Search for the cell housing the specified text and yield its [X, Y] center coordinate. 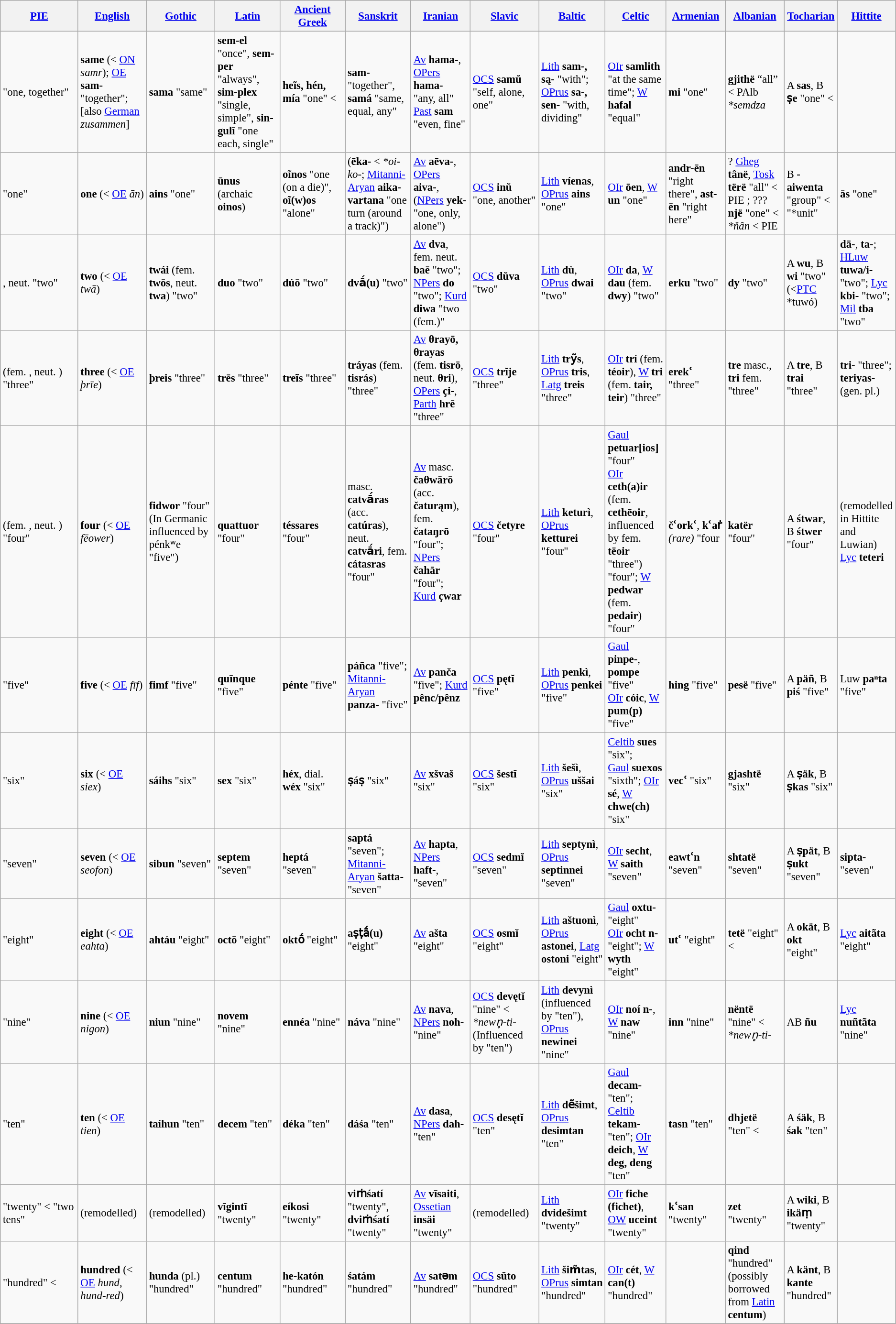
sem-el "once", sem-per "always", sim-plex "single, simple", sin-gulī "one each, single" [248, 92]
déka "ten" [313, 1124]
A śäk, B śak "ten" [811, 1124]
Gaul pinpe-, pompe "five"OIr cóic, W pum(p) "five" [636, 686]
qind "hundred" (possibly borrowed from Latin centum) [754, 1282]
ahtáu "eight" [181, 939]
nëntë "nine" < *newn̥-ti- [754, 1022]
Av nava, NPers noh- "nine" [440, 1022]
héx, dial. wéx "six" [313, 781]
Av ašta "eight" [440, 939]
one (< OE ān) [112, 194]
Av masc. čaθwārō (acc. čaturąm), fem. čataŋrō "four"; NPers čahār "four"; Kurd çwar [440, 532]
Gaul decam- "ten";Celtib tekam- "ten"; OIr deich, W deg, deng "ten" [636, 1124]
"hundred" < [39, 1282]
Av vīsaiti, Ossetian insäi "twenty" [440, 1213]
"eight" [39, 939]
Lith dẽšimt, OPrus desimtan "ten" [572, 1124]
Av hapta, NPers haft-, "seven" [440, 864]
śatám "hundred" [378, 1282]
treĩs "three" [313, 378]
Av dva, fem. neut. baē "two"; NPers do "two"; Kurd diwa "two (fem.)" [440, 283]
OCS inŭ "one, another" [505, 194]
Av satǝm "hundred" [440, 1282]
OCS samŭ "self, alone, one" [505, 92]
OCS pętĭ "five" [505, 686]
sam- "together", samá "same, equal, any" [378, 92]
tri- "three"; teriyas- (gen. pl.) [866, 378]
hunda (pl.) "hundred" [181, 1282]
octō "eight" [248, 939]
Lith šim̃tas, OPrus simtan "hundred" [572, 1282]
"seven" [39, 864]
OCS četyre "four" [505, 532]
Gaul oxtu- "eight"OIr ocht n- "eight"; W wyth "eight" [636, 939]
Lith devynì (influenced by "ten"), OPrus newinei "nine" [572, 1022]
Av dasa, NPers dah- "ten" [440, 1124]
Lyc aitãta "eight" [866, 939]
trēs "three" [248, 378]
náva "nine" [378, 1022]
OIr samlith "at the same time"; W hafal "equal" [636, 92]
Iranian [440, 16]
sáihs "six" [181, 781]
vecʿ "six" [696, 781]
fidwor "four" (In Germanic influenced by pénkʷe "five") [181, 532]
Lith penkì, OPrus penkei "five" [572, 686]
six (< OE siex) [112, 781]
fimf "five" [181, 686]
erku "two" [696, 283]
"twenty" < "two tens" [39, 1213]
OIr da, W dau (fem. dwy) "two" [636, 283]
gjashtë "six" [754, 781]
nine (< OE nigon) [112, 1022]
Albanian [754, 16]
tasn "ten" [696, 1124]
gjithë “all” < PAlb *semdza [754, 92]
tre masc., tri fem. "three" [754, 378]
OCS šestĭ "six" [505, 781]
OIr secht, W saith "seven" [636, 864]
þreis "three" [181, 378]
Armenian [696, 16]
OCS trĭje "three" [505, 378]
Celtib sues "six";Gaul suexos "sixth"; OIr sé, W chwe(ch) "six" [636, 781]
"five" [39, 686]
Lith dvidešimt "twenty" [572, 1213]
páñca "five"; Mitanni-Aryan panza- "five" [378, 686]
tetë "eight" < [754, 939]
viṁśatí "twenty", dviṁśatí "twenty" [378, 1213]
inn "nine" [696, 1022]
Luw paⁿta "five" [866, 686]
tráyas (fem. tisrás) "three" [378, 378]
eawtʿn "seven" [696, 864]
oktṓ "eight" [313, 939]
duo "two" [248, 283]
decem "ten" [248, 1124]
taíhun "ten" [181, 1124]
ennéa "nine" [313, 1022]
Lith trỹs, OPrus tris, Latg treis "three" [572, 378]
sibun "seven" [181, 864]
OCS desętĭ "ten" [505, 1124]
? Gheg tânë, Tosk tërë "all" < PIE ; ??? një "one" < *ňân < PIE [754, 194]
(fem. , neut. ) "four" [39, 532]
dy "two" [754, 283]
masc. catvā́ras (acc. catúras), neut. catvā́ri, fem. cátasras "four" [378, 532]
two (< OE twā) [112, 283]
eight (< OE eahta) [112, 939]
Celtic [636, 16]
"ten" [39, 1124]
OCS dŭva "two" [505, 283]
OIr fiche (fichet), OW uceint "twenty" [636, 1213]
A päñ, B piś "five" [811, 686]
dvā́(u) "two" [378, 283]
ās "one" [866, 194]
hundred (< OE hund, hund-red) [112, 1282]
(fem. , neut. ) "three" [39, 378]
he-katón "hundred" [313, 1282]
OIr noí n-, W naw "nine" [636, 1022]
mi "one" [696, 92]
zet "twenty" [754, 1213]
quīnque "five" [248, 686]
pesë "five" [754, 686]
Gothic [181, 16]
OCS osmĭ "eight" [505, 939]
AB ñu [811, 1022]
A śtwar, B śtwer "four" [811, 532]
niun "nine" [181, 1022]
oĩnos "one (on a die)", oĩ(w)os "alone" [313, 194]
(remodelled in Hittite and Luwian) Lyc teteri [866, 532]
same (< ON samr); OE sam- "together"; [also German zusammen] [112, 92]
Av panča "five"; Kurd pênc/pênz [440, 686]
A tre, B trai "three" [811, 378]
A sas, B ṣe "one" < [811, 92]
Slavic [505, 16]
Lith víenas, OPrus ains "one" [572, 194]
aṣṭā́(u) "eight" [378, 939]
A ṣäk, B ṣkas "six" [811, 781]
Lith septynì, OPrus septinnei "seven" [572, 864]
kʿsan "twenty" [696, 1213]
sama "same" [181, 92]
OCS sŭto "hundred" [505, 1282]
ṣáṣ "six" [378, 781]
katër "four" [754, 532]
saptá "seven"; Mitanni-Aryan šatta- "seven" [378, 864]
septem "seven" [248, 864]
"six" [39, 781]
five (< OE fīf) [112, 686]
dā-, ta-; HLuw tuwa/i- "two"; Lyc kbi- "two"; Mil tba "two" [866, 283]
Lith šešì, OPrus uššai "six" [572, 781]
A wu, B wi "two"(<PTC *tuwó) [811, 283]
"nine" [39, 1022]
Baltic [572, 16]
andr-ēn "right there", ast-ēn "right here" [696, 194]
utʿ "eight" [696, 939]
Lyc nuñtãta "nine" [866, 1022]
"one" [39, 194]
seven (< OE seofon) [112, 864]
OCS sedmĭ "seven" [505, 864]
Av aēva-, OPers aiva-, (NPers yek- "one, only, alone") [440, 194]
Sanskrit [378, 16]
čʿorkʿ, kʿaṙ (rare) "four [696, 532]
Gaul petuar[ios] "four"OIr ceth(a)ir (fem. cethēoir, influenced by fem. tēoir "three") "four"; W pedwar (fem. pedair) "four" [636, 532]
(ēka- < *oi-ko-; Mitanni-Aryan aika-vartana "one turn (around a track)") [378, 194]
Lith aštuonì, OPrus astonei, Latg ostoni "eight" [572, 939]
Av xšvaš "six" [440, 781]
vīgintī "twenty" [248, 1213]
erekʿ "three" [696, 378]
eíkosi "twenty" [313, 1213]
ūnus (archaic oinos) [248, 194]
Lith sam-, są- "with"; OPrus sa-, sen- "with, dividing" [572, 92]
PIE [39, 16]
novem "nine" [248, 1022]
dhjetë "ten" < [754, 1124]
centum "hundred" [248, 1282]
OIr cét, W can(t) "hundred" [636, 1282]
A wiki, B ikäṃ "twenty" [811, 1213]
Hittite [866, 16]
quattuor "four" [248, 532]
, neut. "two" [39, 283]
heĩs, hén, mía "one" < [313, 92]
dúō "two" [313, 283]
Lith keturì, OPrus ketturei "four" [572, 532]
"one, together" [39, 92]
Latin [248, 16]
English [112, 16]
three (< OE þrīe) [112, 378]
OIr trí (fem. téoir), W tri (fem. tair, teir) "three" [636, 378]
OCS devętĭ "nine" < *newn̥-ti- (Influenced by "ten") [505, 1022]
Ancient Greek [313, 16]
shtatë "seven" [754, 864]
Tocharian [811, 16]
téssares "four" [313, 532]
A ṣpät, B ṣukt "seven" [811, 864]
A känt, B kante "hundred" [811, 1282]
Av θrayō, θrayas (fem. tisrō, neut. θri), OPers çi-, Parth hrē "three" [440, 378]
twái (fem. twōs, neut. twa) "two" [181, 283]
ains "one" [181, 194]
A okät, B okt "eight" [811, 939]
dáśa "ten" [378, 1124]
Lith dù, OPrus dwai "two" [572, 283]
Av hama-, OPers hama- "any, all"Past sam "even, fine" [440, 92]
sipta- "seven" [866, 864]
heptá "seven" [313, 864]
sex "six" [248, 781]
OIr ōen, W un "one" [636, 194]
ten (< OE tien) [112, 1124]
B -aiwenta "group" < "*unit" [811, 194]
pénte "five" [313, 686]
hing "five" [696, 686]
four (< OE fēower) [112, 532]
